Return (X, Y) of the center of cell containing provided text 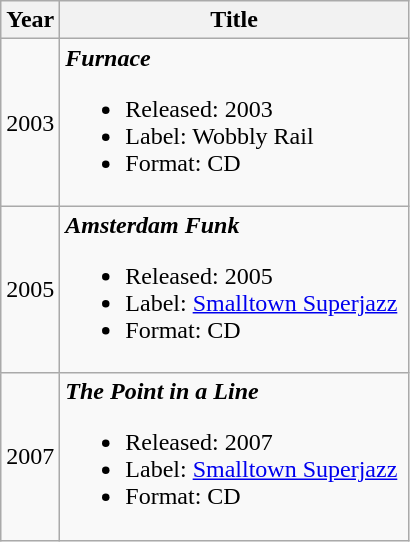
2005 (30, 290)
The Point in a LineReleased: 2007Label: Smalltown Superjazz Format: CD (234, 456)
Title (234, 20)
2003 (30, 122)
Year (30, 20)
2007 (30, 456)
Amsterdam FunkReleased: 2005Label: Smalltown Superjazz Format: CD (234, 290)
FurnaceReleased: 2003Label: Wobbly Rail Format: CD (234, 122)
